Pinpoint the cell where the given text exists, returning its (x, y) midpoint coordinate. 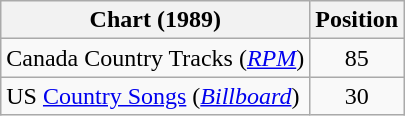
US Country Songs (Billboard) (156, 96)
Canada Country Tracks (RPM) (156, 58)
85 (357, 58)
Position (357, 20)
30 (357, 96)
Chart (1989) (156, 20)
